Output the (x, y) coordinate of the center of the cell containing the given text.  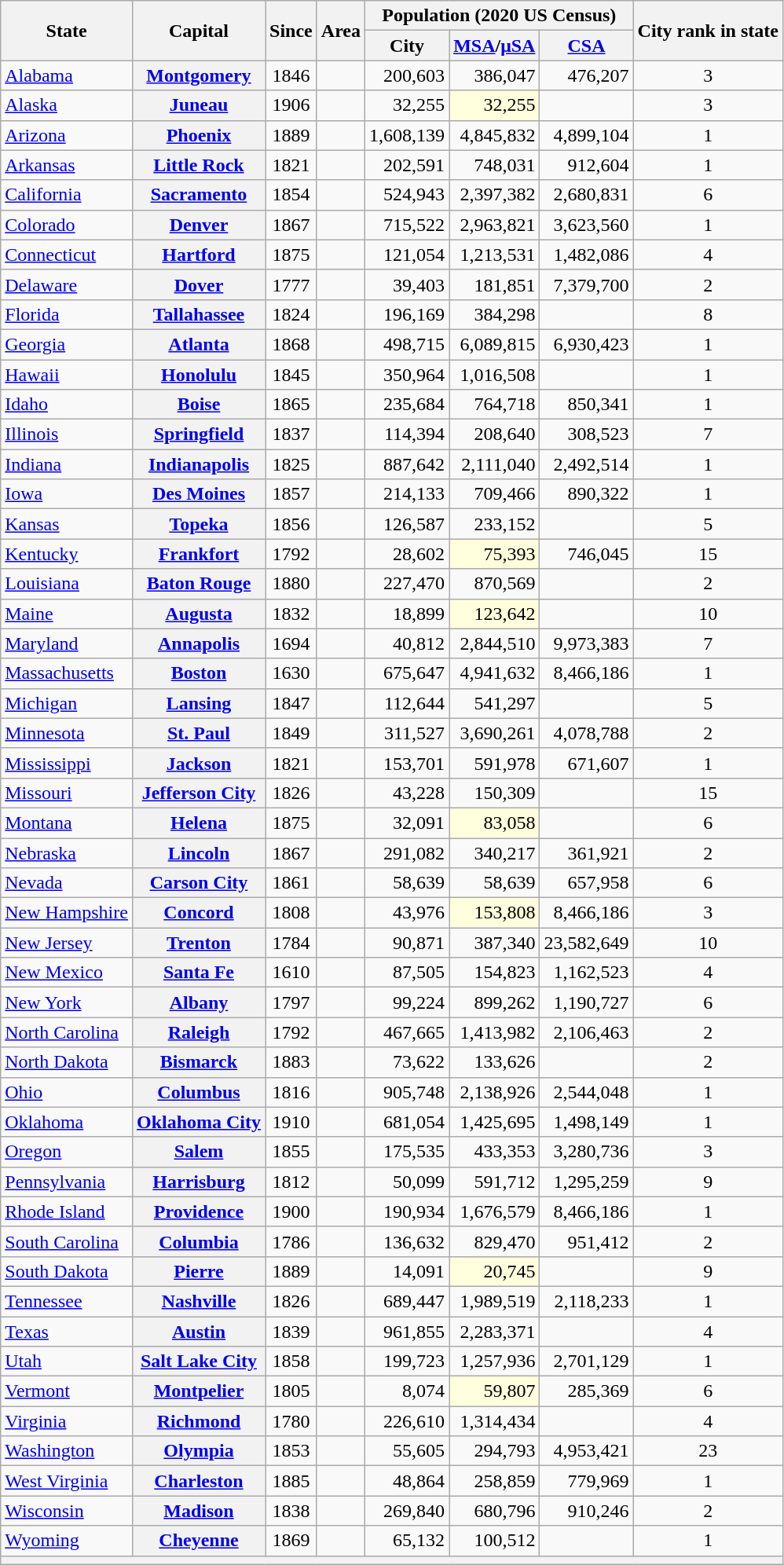
200,603 (407, 75)
Lincoln (198, 852)
196,169 (407, 314)
387,340 (495, 943)
City (407, 46)
New Mexico (67, 973)
55,605 (407, 1451)
Michigan (67, 703)
Since (291, 31)
1,608,139 (407, 135)
1880 (291, 584)
50,099 (407, 1182)
Nevada (67, 883)
Iowa (67, 494)
40,812 (407, 643)
1,413,982 (495, 1032)
Jackson (198, 763)
1,213,531 (495, 255)
2,138,926 (495, 1092)
748,031 (495, 165)
3,623,560 (586, 225)
73,622 (407, 1062)
4,899,104 (586, 135)
Oklahoma City (198, 1122)
1853 (291, 1451)
114,394 (407, 434)
Population (2020 US Census) (500, 16)
285,369 (586, 1391)
4,941,632 (495, 673)
North Carolina (67, 1032)
Raleigh (198, 1032)
1805 (291, 1391)
181,851 (495, 284)
Arizona (67, 135)
Alaska (67, 105)
Denver (198, 225)
Tennessee (67, 1301)
746,045 (586, 554)
Rhode Island (67, 1211)
Ohio (67, 1092)
1694 (291, 643)
Pennsylvania (67, 1182)
28,602 (407, 554)
Indianapolis (198, 464)
905,748 (407, 1092)
59,807 (495, 1391)
150,309 (495, 793)
154,823 (495, 973)
Oklahoma (67, 1122)
20,745 (495, 1271)
675,647 (407, 673)
1784 (291, 943)
961,855 (407, 1332)
689,447 (407, 1301)
Wyoming (67, 1541)
1839 (291, 1332)
1910 (291, 1122)
153,701 (407, 763)
1900 (291, 1211)
2,963,821 (495, 225)
476,207 (586, 75)
87,505 (407, 973)
887,642 (407, 464)
1816 (291, 1092)
Olympia (198, 1451)
311,527 (407, 733)
1855 (291, 1152)
Tallahassee (198, 314)
Hawaii (67, 375)
1854 (291, 195)
1,676,579 (495, 1211)
1,257,936 (495, 1362)
Trenton (198, 943)
Des Moines (198, 494)
4,845,832 (495, 135)
3,280,736 (586, 1152)
8,074 (407, 1391)
226,610 (407, 1421)
Alabama (67, 75)
2,492,514 (586, 464)
Providence (198, 1211)
Kentucky (67, 554)
2,118,233 (586, 1301)
2,106,463 (586, 1032)
New Jersey (67, 943)
136,632 (407, 1241)
112,644 (407, 703)
City rank in state (708, 31)
433,353 (495, 1152)
Minnesota (67, 733)
657,958 (586, 883)
Salem (198, 1152)
Illinois (67, 434)
Washington (67, 1451)
1868 (291, 344)
3,690,261 (495, 733)
1825 (291, 464)
Missouri (67, 793)
Columbia (198, 1241)
126,587 (407, 524)
4,953,421 (586, 1451)
Honolulu (198, 375)
199,723 (407, 1362)
2,544,048 (586, 1092)
Helena (198, 823)
32,091 (407, 823)
New York (67, 1002)
Harrisburg (198, 1182)
384,298 (495, 314)
48,864 (407, 1481)
9,973,383 (586, 643)
Annapolis (198, 643)
1824 (291, 314)
65,132 (407, 1541)
1,498,149 (586, 1122)
Kansas (67, 524)
2,680,831 (586, 195)
Salt Lake City (198, 1362)
227,470 (407, 584)
Nebraska (67, 852)
Connecticut (67, 255)
709,466 (495, 494)
Capital (198, 31)
680,796 (495, 1511)
498,715 (407, 344)
Idaho (67, 405)
23,582,649 (586, 943)
Jefferson City (198, 793)
467,665 (407, 1032)
1,425,695 (495, 1122)
269,840 (407, 1511)
1630 (291, 673)
Vermont (67, 1391)
California (67, 195)
75,393 (495, 554)
Springfield (198, 434)
1858 (291, 1362)
100,512 (495, 1541)
175,535 (407, 1152)
951,412 (586, 1241)
294,793 (495, 1451)
Colorado (67, 225)
Little Rock (198, 165)
Wisconsin (67, 1511)
83,058 (495, 823)
Montpelier (198, 1391)
Virginia (67, 1421)
1,190,727 (586, 1002)
Indiana (67, 464)
153,808 (495, 913)
899,262 (495, 1002)
1847 (291, 703)
1857 (291, 494)
386,047 (495, 75)
2,397,382 (495, 195)
South Carolina (67, 1241)
715,522 (407, 225)
870,569 (495, 584)
Santa Fe (198, 973)
591,978 (495, 763)
1,482,086 (586, 255)
1846 (291, 75)
Phoenix (198, 135)
133,626 (495, 1062)
681,054 (407, 1122)
Massachusetts (67, 673)
1,989,519 (495, 1301)
Augusta (198, 614)
Cheyenne (198, 1541)
258,859 (495, 1481)
361,921 (586, 852)
340,217 (495, 852)
Maryland (67, 643)
Baton Rouge (198, 584)
South Dakota (67, 1271)
2,701,129 (586, 1362)
1856 (291, 524)
235,684 (407, 405)
Pierre (198, 1271)
202,591 (407, 165)
New Hampshire (67, 913)
St. Paul (198, 733)
1610 (291, 973)
Maine (67, 614)
1837 (291, 434)
123,642 (495, 614)
1885 (291, 1481)
99,224 (407, 1002)
541,297 (495, 703)
6,930,423 (586, 344)
1838 (291, 1511)
2,283,371 (495, 1332)
Montgomery (198, 75)
308,523 (586, 434)
1,295,259 (586, 1182)
1845 (291, 375)
208,640 (495, 434)
Mississippi (67, 763)
214,133 (407, 494)
18,899 (407, 614)
Austin (198, 1332)
Juneau (198, 105)
Nashville (198, 1301)
Frankfort (198, 554)
1,162,523 (586, 973)
90,871 (407, 943)
591,712 (495, 1182)
6,089,815 (495, 344)
CSA (586, 46)
1786 (291, 1241)
West Virginia (67, 1481)
8 (708, 314)
4,078,788 (586, 733)
671,607 (586, 763)
Columbus (198, 1092)
1812 (291, 1182)
524,943 (407, 195)
910,246 (586, 1511)
1865 (291, 405)
350,964 (407, 375)
23 (708, 1451)
Utah (67, 1362)
43,976 (407, 913)
1808 (291, 913)
Concord (198, 913)
14,091 (407, 1271)
State (67, 31)
233,152 (495, 524)
1849 (291, 733)
1861 (291, 883)
43,228 (407, 793)
Atlanta (198, 344)
Albany (198, 1002)
Richmond (198, 1421)
Texas (67, 1332)
Madison (198, 1511)
Charleston (198, 1481)
1869 (291, 1541)
912,604 (586, 165)
890,322 (586, 494)
North Dakota (67, 1062)
829,470 (495, 1241)
Bismarck (198, 1062)
Oregon (67, 1152)
Area (341, 31)
Delaware (67, 284)
Arkansas (67, 165)
2,111,040 (495, 464)
1883 (291, 1062)
Georgia (67, 344)
7,379,700 (586, 284)
Boise (198, 405)
Louisiana (67, 584)
Carson City (198, 883)
1832 (291, 614)
1906 (291, 105)
850,341 (586, 405)
1,314,434 (495, 1421)
1797 (291, 1002)
779,969 (586, 1481)
Sacramento (198, 195)
39,403 (407, 284)
1,016,508 (495, 375)
Hartford (198, 255)
Dover (198, 284)
190,934 (407, 1211)
291,082 (407, 852)
764,718 (495, 405)
2,844,510 (495, 643)
1777 (291, 284)
MSA/μSA (495, 46)
Boston (198, 673)
121,054 (407, 255)
Topeka (198, 524)
Florida (67, 314)
Lansing (198, 703)
1780 (291, 1421)
Montana (67, 823)
